Provide the (x, y) coordinate of the cell's center where the given text is located.  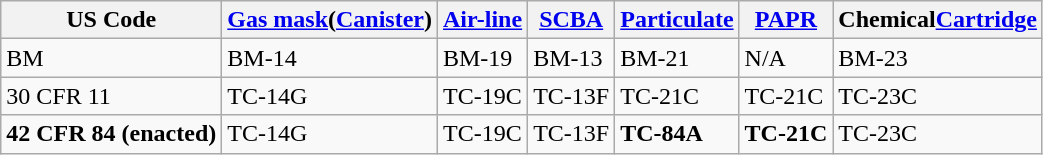
Gas mask(Canister) (330, 20)
US Code (112, 20)
BM-21 (677, 58)
BM-13 (572, 58)
30 CFR 11 (112, 96)
PAPR (786, 20)
BM-19 (482, 58)
42 CFR 84 (enacted) (112, 134)
TC-84A (677, 134)
Particulate (677, 20)
BM (112, 58)
ChemicalCartridge (938, 20)
SCBA (572, 20)
Air-line (482, 20)
BM-23 (938, 58)
N/A (786, 58)
BM-14 (330, 58)
